Return the [x, y] coordinate for the center point of the cell that contains the specified text.  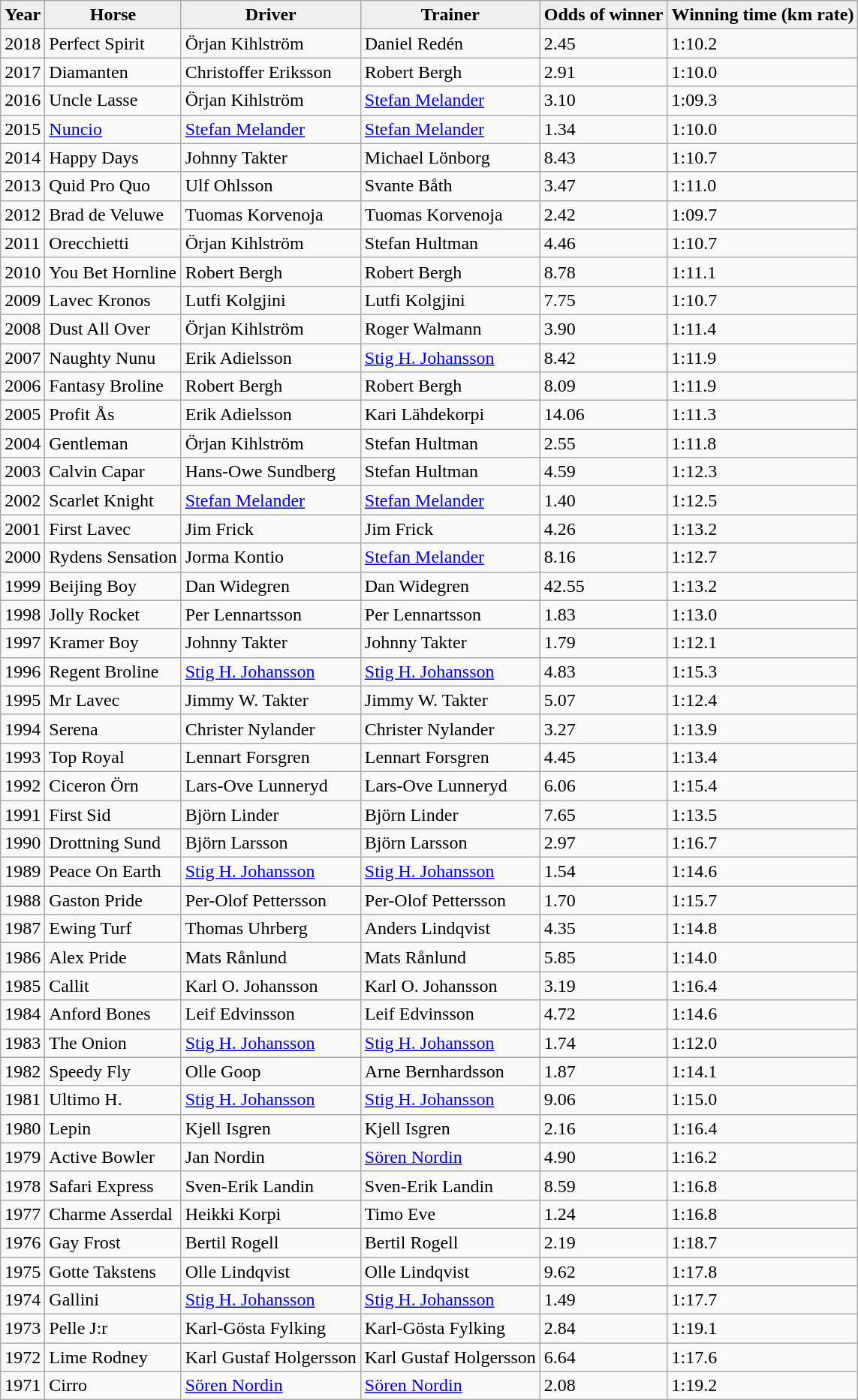
Cirro [113, 1386]
First Sid [113, 814]
1986 [23, 957]
1:17.7 [763, 1300]
8.16 [604, 557]
1971 [23, 1386]
2007 [23, 358]
Olle Goop [270, 1071]
Horse [113, 15]
1.54 [604, 872]
2.91 [604, 72]
3.10 [604, 101]
8.59 [604, 1185]
1:14.1 [763, 1071]
Lime Rodney [113, 1357]
2010 [23, 272]
1976 [23, 1242]
1:15.3 [763, 671]
1987 [23, 929]
2.16 [604, 1128]
2.08 [604, 1386]
2012 [23, 215]
1973 [23, 1329]
1.40 [604, 500]
Top Royal [113, 757]
1.79 [604, 643]
1.70 [604, 900]
Profit Ås [113, 415]
Orecchietti [113, 243]
5.85 [604, 957]
1:12.3 [763, 472]
Roger Walmann [450, 329]
1.49 [604, 1300]
1:11.4 [763, 329]
1983 [23, 1043]
Diamanten [113, 72]
1:12.4 [763, 700]
1:09.3 [763, 101]
1:13.0 [763, 614]
1:15.0 [763, 1100]
1:18.7 [763, 1242]
2.97 [604, 843]
Brad de Veluwe [113, 215]
1972 [23, 1357]
1:13.4 [763, 757]
First Lavec [113, 529]
2011 [23, 243]
4.59 [604, 472]
1990 [23, 843]
1996 [23, 671]
Naughty Nunu [113, 358]
Calvin Capar [113, 472]
Serena [113, 729]
2015 [23, 129]
Ciceron Örn [113, 786]
1:19.2 [763, 1386]
1.83 [604, 614]
4.72 [604, 1014]
1991 [23, 814]
1:10.2 [763, 44]
8.09 [604, 386]
Gallini [113, 1300]
Svante Båth [450, 186]
Rydens Sensation [113, 557]
1:12.0 [763, 1043]
Anford Bones [113, 1014]
2006 [23, 386]
2.55 [604, 443]
Daniel Redén [450, 44]
1999 [23, 586]
Ultimo H. [113, 1100]
1994 [23, 729]
1995 [23, 700]
Drottning Sund [113, 843]
Kramer Boy [113, 643]
2018 [23, 44]
8.78 [604, 272]
Heikki Korpi [270, 1214]
2008 [23, 329]
Gotte Takstens [113, 1272]
Jorma Kontio [270, 557]
2.19 [604, 1242]
1.87 [604, 1071]
2.42 [604, 215]
1:09.7 [763, 215]
Quid Pro Quo [113, 186]
The Onion [113, 1043]
Kari Lähdekorpi [450, 415]
Anders Lindqvist [450, 929]
7.75 [604, 300]
Lavec Kronos [113, 300]
3.19 [604, 986]
Active Bowler [113, 1157]
Jolly Rocket [113, 614]
1:12.7 [763, 557]
2016 [23, 101]
Arne Bernhardsson [450, 1071]
7.65 [604, 814]
2001 [23, 529]
Trainer [450, 15]
Michael Lönborg [450, 158]
1993 [23, 757]
1981 [23, 1100]
1:17.8 [763, 1272]
Callit [113, 986]
2009 [23, 300]
1982 [23, 1071]
2017 [23, 72]
Nuncio [113, 129]
1:14.0 [763, 957]
Happy Days [113, 158]
1.24 [604, 1214]
4.45 [604, 757]
Jan Nordin [270, 1157]
3.27 [604, 729]
1.74 [604, 1043]
Safari Express [113, 1185]
Mr Lavec [113, 700]
4.83 [604, 671]
2005 [23, 415]
1:11.0 [763, 186]
Lepin [113, 1128]
Winning time (km rate) [763, 15]
1988 [23, 900]
1992 [23, 786]
Ulf Ohlsson [270, 186]
Speedy Fly [113, 1071]
1:19.1 [763, 1329]
2013 [23, 186]
Perfect Spirit [113, 44]
1985 [23, 986]
1:12.5 [763, 500]
8.43 [604, 158]
1:17.6 [763, 1357]
1989 [23, 872]
1979 [23, 1157]
1:12.1 [763, 643]
Odds of winner [604, 15]
2014 [23, 158]
4.46 [604, 243]
1:11.3 [763, 415]
6.06 [604, 786]
1:14.8 [763, 929]
9.06 [604, 1100]
1974 [23, 1300]
Charme Asserdal [113, 1214]
1:11.8 [763, 443]
5.07 [604, 700]
1:15.7 [763, 900]
Gay Frost [113, 1242]
Regent Broline [113, 671]
1984 [23, 1014]
1.34 [604, 129]
2002 [23, 500]
Alex Pride [113, 957]
Gaston Pride [113, 900]
Christoffer Eriksson [270, 72]
1:16.2 [763, 1157]
Peace On Earth [113, 872]
1998 [23, 614]
Beijing Boy [113, 586]
3.90 [604, 329]
14.06 [604, 415]
You Bet Hornline [113, 272]
Gentleman [113, 443]
Fantasy Broline [113, 386]
1:13.9 [763, 729]
1997 [23, 643]
2.84 [604, 1329]
4.35 [604, 929]
9.62 [604, 1272]
4.90 [604, 1157]
1:16.7 [763, 843]
1978 [23, 1185]
Scarlet Knight [113, 500]
1975 [23, 1272]
2000 [23, 557]
1977 [23, 1214]
2.45 [604, 44]
Ewing Turf [113, 929]
8.42 [604, 358]
42.55 [604, 586]
4.26 [604, 529]
Driver [270, 15]
1:15.4 [763, 786]
1980 [23, 1128]
1:13.5 [763, 814]
Uncle Lasse [113, 101]
Year [23, 15]
Thomas Uhrberg [270, 929]
Timo Eve [450, 1214]
Dust All Over [113, 329]
Hans-Owe Sundberg [270, 472]
1:11.1 [763, 272]
2004 [23, 443]
3.47 [604, 186]
Pelle J:r [113, 1329]
2003 [23, 472]
6.64 [604, 1357]
